Locate the cell with the specified text and output its [x, y] center coordinate. 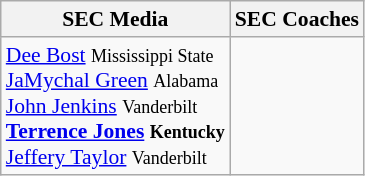
SEC Coaches [297, 19]
Dee Bost Mississippi StateJaMychal Green AlabamaJohn Jenkins VanderbiltTerrence Jones KentuckyJeffery Taylor Vanderbilt [116, 106]
SEC Media [116, 19]
